Return [x, y] of the center of cell containing provided text 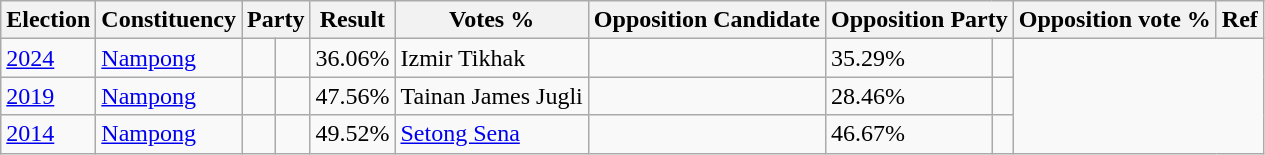
49.52% [352, 134]
Setong Sena [492, 134]
Opposition vote % [1114, 20]
Election [48, 20]
36.06% [352, 58]
Opposition Party [919, 20]
2024 [48, 58]
Constituency [169, 20]
35.29% [908, 58]
Result [352, 20]
28.46% [908, 96]
47.56% [352, 96]
Ref [1240, 20]
Opposition Candidate [706, 20]
Party [276, 20]
Votes % [492, 20]
Izmir Tikhak [492, 58]
2019 [48, 96]
46.67% [908, 134]
Tainan James Jugli [492, 96]
2014 [48, 134]
